Find where the given text appears and provide that cell's center as [x, y] coordinate. 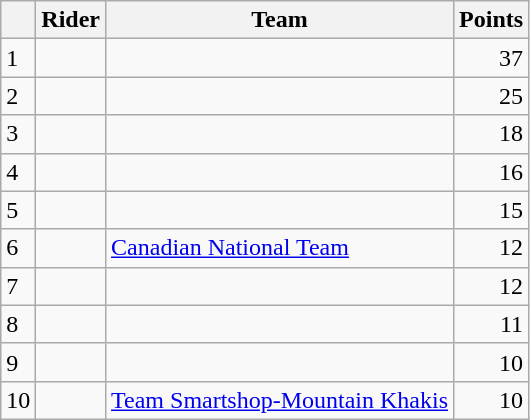
25 [492, 96]
4 [18, 172]
9 [18, 362]
Points [492, 20]
6 [18, 248]
15 [492, 210]
5 [18, 210]
Canadian National Team [280, 248]
37 [492, 58]
1 [18, 58]
16 [492, 172]
3 [18, 134]
Team [280, 20]
Team Smartshop-Mountain Khakis [280, 400]
7 [18, 286]
18 [492, 134]
8 [18, 324]
2 [18, 96]
Rider [71, 20]
11 [492, 324]
